Scan for the cell matching the given text and deliver its (x, y) coordinate at center. 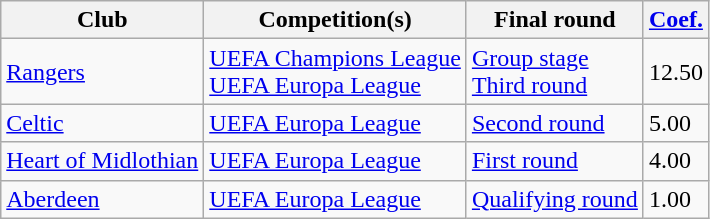
Coef. (676, 20)
Heart of Midlothian (102, 161)
4.00 (676, 161)
Competition(s) (336, 20)
UEFA Champions League UEFA Europa League (336, 72)
Second round (554, 123)
Rangers (102, 72)
1.00 (676, 199)
First round (554, 161)
Group stage Third round (554, 72)
5.00 (676, 123)
Final round (554, 20)
Club (102, 20)
Qualifying round (554, 199)
Aberdeen (102, 199)
Celtic (102, 123)
12.50 (676, 72)
